Search for the cell housing the specified text and yield its [x, y] center coordinate. 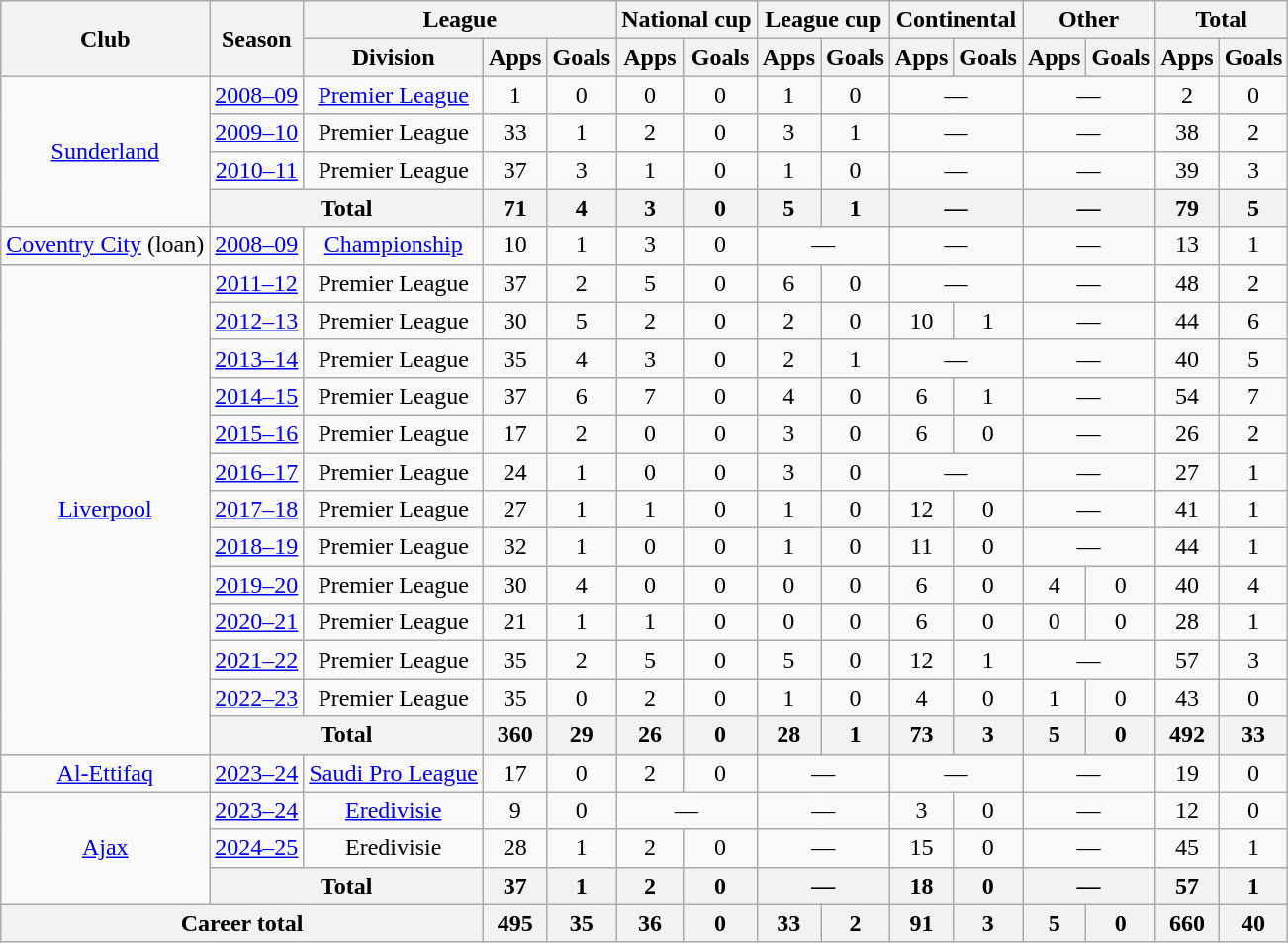
43 [1187, 698]
Ajax [105, 848]
National cup [687, 20]
Continental [956, 20]
2010–11 [257, 170]
24 [515, 472]
2013–14 [257, 358]
54 [1187, 396]
2014–15 [257, 396]
41 [1187, 510]
19 [1187, 773]
495 [515, 923]
32 [515, 547]
29 [582, 735]
2016–17 [257, 472]
2022–23 [257, 698]
48 [1187, 283]
2024–25 [257, 848]
36 [650, 923]
660 [1187, 923]
Season [257, 39]
492 [1187, 735]
18 [921, 886]
Championship [394, 245]
71 [515, 208]
2019–20 [257, 585]
Club [105, 39]
Other [1089, 20]
39 [1187, 170]
2020–21 [257, 622]
79 [1187, 208]
2009–10 [257, 133]
Al-Ettifaq [105, 773]
2011–12 [257, 283]
League [460, 20]
73 [921, 735]
Coventry City (loan) [105, 245]
15 [921, 848]
Career total [242, 923]
9 [515, 810]
2012–13 [257, 321]
Saudi Pro League [394, 773]
360 [515, 735]
League cup [823, 20]
2018–19 [257, 547]
21 [515, 622]
2021–22 [257, 660]
91 [921, 923]
2015–16 [257, 433]
Division [394, 57]
13 [1187, 245]
Liverpool [105, 509]
38 [1187, 133]
11 [921, 547]
2017–18 [257, 510]
45 [1187, 848]
Sunderland [105, 151]
